Find where the given text appears and provide that cell's center as [X, Y] coordinate. 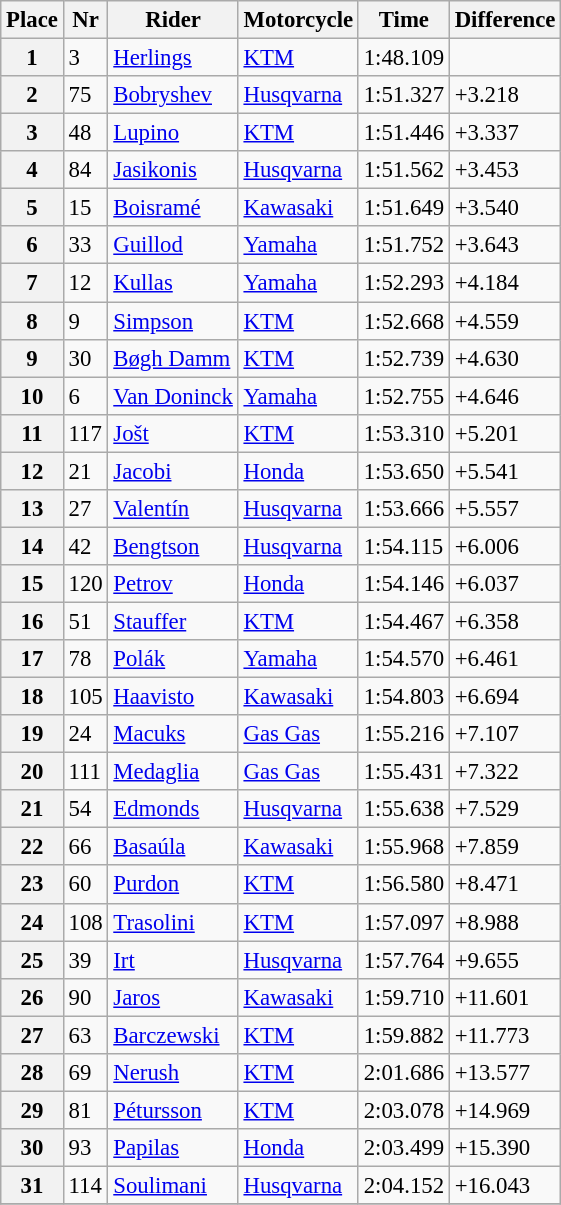
1:53.650 [404, 471]
1:53.666 [404, 509]
22 [32, 847]
1:59.710 [404, 997]
Jaros [173, 997]
Lupino [173, 133]
+6.461 [504, 659]
66 [86, 847]
+4.184 [504, 283]
Kullas [173, 283]
Stauffer [173, 621]
Irt [173, 960]
+3.540 [504, 208]
Haavisto [173, 697]
1:52.755 [404, 396]
17 [32, 659]
+14.969 [504, 1110]
1:54.146 [404, 584]
1:51.327 [404, 95]
Nr [86, 20]
29 [32, 1110]
54 [86, 809]
48 [86, 133]
+6.037 [504, 584]
1:51.649 [404, 208]
+9.655 [504, 960]
Van Doninck [173, 396]
7 [32, 283]
Macuks [173, 734]
+3.453 [504, 170]
Bøgh Damm [173, 358]
+11.773 [504, 1035]
Jasikonis [173, 170]
10 [32, 396]
2:01.686 [404, 1073]
+7.107 [504, 734]
Nerush [173, 1073]
120 [86, 584]
+7.529 [504, 809]
Boisramé [173, 208]
75 [86, 95]
1:54.467 [404, 621]
84 [86, 170]
Soulimani [173, 1185]
Pétursson [173, 1110]
14 [32, 546]
2:03.499 [404, 1148]
93 [86, 1148]
Purdon [173, 885]
114 [86, 1185]
1:54.803 [404, 697]
69 [86, 1073]
1:54.115 [404, 546]
28 [32, 1073]
4 [32, 170]
+5.201 [504, 433]
1:55.431 [404, 772]
42 [86, 546]
1:51.562 [404, 170]
81 [86, 1110]
+4.646 [504, 396]
33 [86, 245]
+13.577 [504, 1073]
18 [32, 697]
+4.559 [504, 321]
+16.043 [504, 1185]
108 [86, 922]
+6.694 [504, 697]
1:55.968 [404, 847]
111 [86, 772]
117 [86, 433]
2:04.152 [404, 1185]
51 [86, 621]
+5.557 [504, 509]
90 [86, 997]
Polák [173, 659]
+4.630 [504, 358]
Petrov [173, 584]
39 [86, 960]
5 [32, 208]
Guillod [173, 245]
Simpson [173, 321]
20 [32, 772]
Place [32, 20]
Bengtson [173, 546]
+3.643 [504, 245]
63 [86, 1035]
+5.541 [504, 471]
105 [86, 697]
+7.859 [504, 847]
1:52.293 [404, 283]
1:51.752 [404, 245]
+8.471 [504, 885]
Jošt [173, 433]
60 [86, 885]
Trasolini [173, 922]
1:52.668 [404, 321]
1:52.739 [404, 358]
1:55.216 [404, 734]
Papilas [173, 1148]
1 [32, 58]
+7.322 [504, 772]
Motorcycle [298, 20]
23 [32, 885]
1:48.109 [404, 58]
Barczewski [173, 1035]
11 [32, 433]
1:59.882 [404, 1035]
Medaglia [173, 772]
Rider [173, 20]
+3.337 [504, 133]
19 [32, 734]
+8.988 [504, 922]
Edmonds [173, 809]
1:56.580 [404, 885]
2 [32, 95]
1:54.570 [404, 659]
8 [32, 321]
Valentín [173, 509]
Bobryshev [173, 95]
16 [32, 621]
2:03.078 [404, 1110]
26 [32, 997]
1:55.638 [404, 809]
1:51.446 [404, 133]
1:57.764 [404, 960]
+3.218 [504, 95]
+6.006 [504, 546]
25 [32, 960]
1:53.310 [404, 433]
Difference [504, 20]
Basaúla [173, 847]
+15.390 [504, 1148]
Herlings [173, 58]
+11.601 [504, 997]
Jacobi [173, 471]
78 [86, 659]
31 [32, 1185]
+6.358 [504, 621]
13 [32, 509]
1:57.097 [404, 922]
Time [404, 20]
